Extract the [x, y] coordinate from the center of the cell holding the provided text.  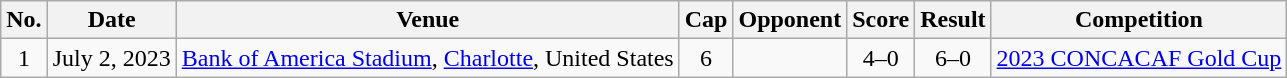
Venue [428, 20]
Date [112, 20]
July 2, 2023 [112, 58]
Score [881, 20]
Opponent [790, 20]
No. [24, 20]
2023 CONCACAF Gold Cup [1139, 58]
1 [24, 58]
6 [706, 58]
4–0 [881, 58]
Result [953, 20]
6–0 [953, 58]
Cap [706, 20]
Competition [1139, 20]
Bank of America Stadium, Charlotte, United States [428, 58]
